For the text-containing cell, return its midpoint in [X, Y] coordinate format. 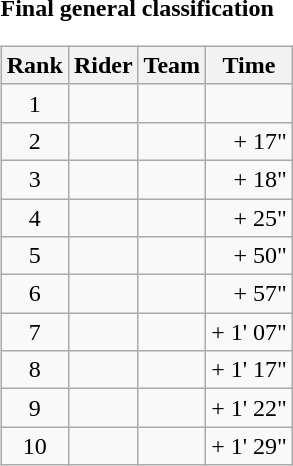
+ 17" [250, 141]
+ 57" [250, 294]
8 [34, 370]
9 [34, 408]
+ 50" [250, 256]
6 [34, 294]
+ 1' 07" [250, 332]
Rider [103, 65]
+ 1' 29" [250, 446]
+ 18" [250, 179]
4 [34, 217]
5 [34, 256]
1 [34, 103]
+ 25" [250, 217]
3 [34, 179]
2 [34, 141]
Team [172, 65]
+ 1' 17" [250, 370]
Time [250, 65]
10 [34, 446]
+ 1' 22" [250, 408]
7 [34, 332]
Rank [34, 65]
